Provide the (X, Y) coordinate of the cell's center where the given text is located.  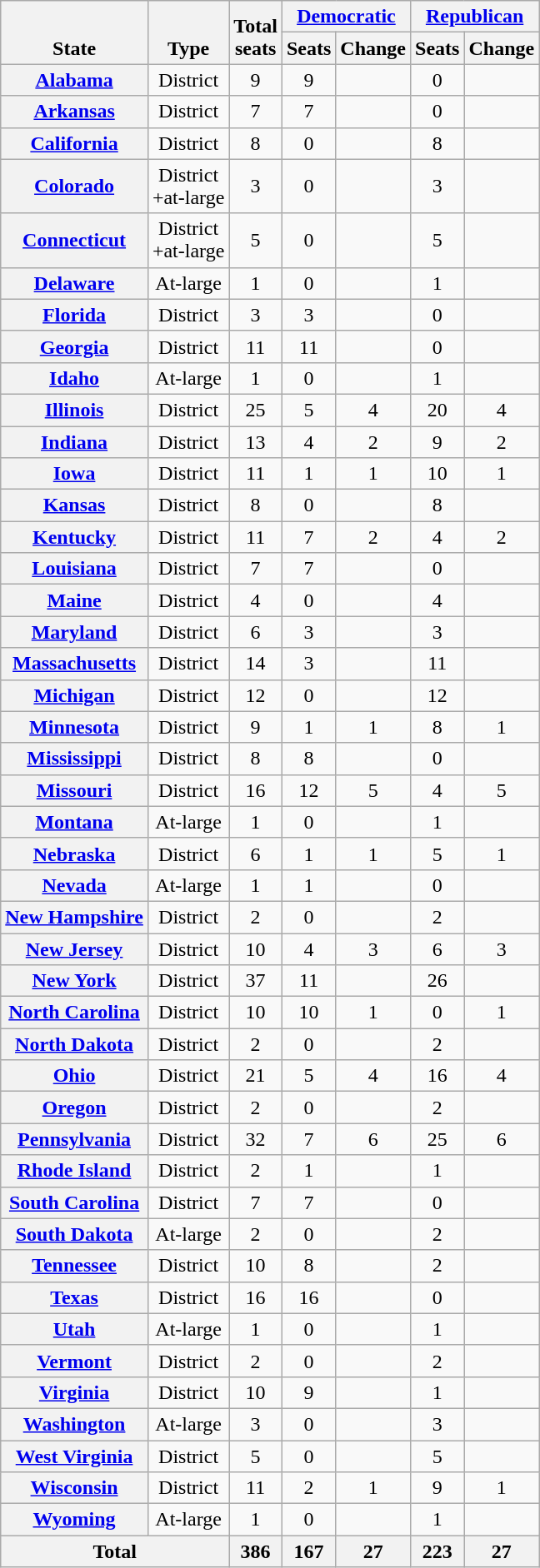
Minnesota (75, 727)
Wyoming (75, 1520)
Arkansas (75, 112)
Vermont (75, 1361)
Total (115, 1551)
Nebraska (75, 854)
Tennessee (75, 1266)
New York (75, 981)
Kansas (75, 505)
Republican (475, 17)
Type (188, 32)
37 (256, 981)
Washington (75, 1424)
North Carolina (75, 1013)
Connecticut (75, 240)
Florida (75, 315)
Alabama (75, 80)
South Dakota (75, 1234)
North Dakota (75, 1044)
Missouri (75, 790)
13 (256, 442)
New Jersey (75, 948)
167 (308, 1551)
Louisiana (75, 569)
Maine (75, 600)
Totalseats (256, 32)
Ohio (75, 1076)
Oregon (75, 1108)
West Virginia (75, 1456)
California (75, 143)
Nevada (75, 885)
New Hampshire (75, 917)
Michigan (75, 695)
Texas (75, 1297)
Iowa (75, 474)
Mississippi (75, 759)
Wisconsin (75, 1488)
Maryland (75, 632)
223 (437, 1551)
20 (437, 410)
Idaho (75, 378)
Democratic (346, 17)
Illinois (75, 410)
14 (256, 664)
Montana (75, 822)
Colorado (75, 187)
Indiana (75, 442)
386 (256, 1551)
Virginia (75, 1392)
21 (256, 1076)
Massachusetts (75, 664)
Utah (75, 1329)
State (75, 32)
32 (256, 1139)
Kentucky (75, 537)
26 (437, 981)
Georgia (75, 346)
Rhode Island (75, 1171)
South Carolina (75, 1202)
Delaware (75, 283)
Pennsylvania (75, 1139)
